Search for the cell housing the specified text and yield its (x, y) center coordinate. 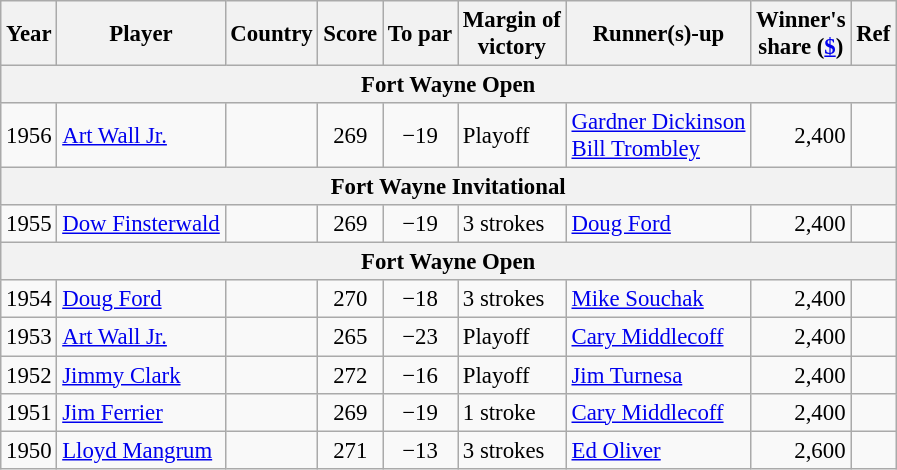
1952 (29, 375)
Jim Ferrier (141, 412)
Runner(s)-up (658, 34)
Player (141, 34)
Ref (874, 34)
−13 (420, 450)
1955 (29, 224)
−16 (420, 375)
Mike Souchak (658, 299)
Gardner Dickinson Bill Trombley (658, 136)
Year (29, 34)
265 (350, 337)
1950 (29, 450)
1956 (29, 136)
Dow Finsterwald (141, 224)
1 stroke (512, 412)
1954 (29, 299)
Score (350, 34)
2,600 (801, 450)
Jim Turnesa (658, 375)
Fort Wayne Invitational (448, 187)
Ed Oliver (658, 450)
To par (420, 34)
1953 (29, 337)
−23 (420, 337)
Winner'sshare ($) (801, 34)
Jimmy Clark (141, 375)
Lloyd Mangrum (141, 450)
1951 (29, 412)
Country (272, 34)
272 (350, 375)
271 (350, 450)
270 (350, 299)
−18 (420, 299)
Margin ofvictory (512, 34)
